Find where the given text appears and provide that cell's center as [x, y] coordinate. 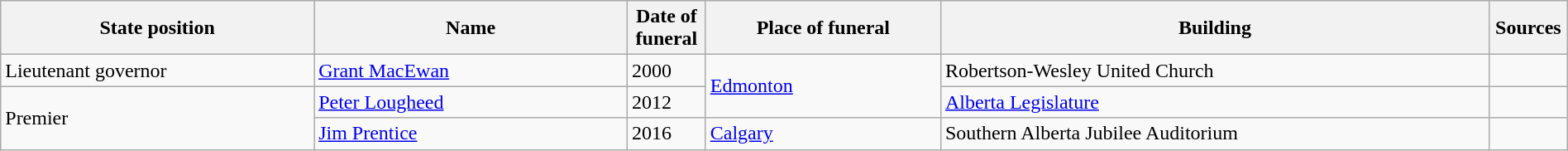
Calgary [823, 134]
Jim Prentice [471, 134]
Robertson-Wesley United Church [1214, 71]
2016 [667, 134]
Premier [157, 118]
Date of funeral [667, 28]
Edmonton [823, 86]
Peter Lougheed [471, 102]
Place of funeral [823, 28]
State position [157, 28]
Name [471, 28]
Lieutenant governor [157, 71]
2012 [667, 102]
Sources [1528, 28]
Grant MacEwan [471, 71]
2000 [667, 71]
Alberta Legislature [1214, 102]
Building [1214, 28]
Southern Alberta Jubilee Auditorium [1214, 134]
